Search for the cell housing the specified text and yield its (X, Y) center coordinate. 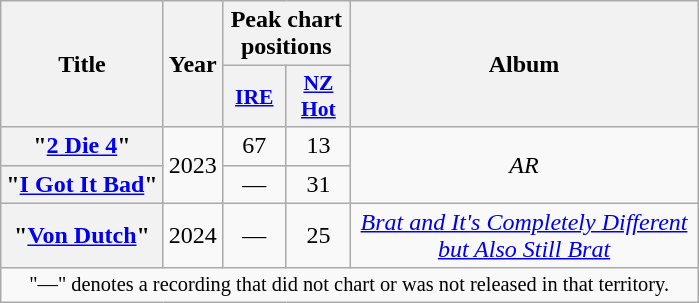
2023 (192, 165)
NZHot (318, 96)
Peak chart positions (286, 34)
13 (318, 146)
"—" denotes a recording that did not chart or was not released in that territory. (350, 285)
"2 Die 4" (82, 146)
AR (524, 165)
67 (254, 146)
Year (192, 64)
31 (318, 184)
25 (318, 236)
2024 (192, 236)
"Von Dutch" (82, 236)
"I Got It Bad" (82, 184)
Title (82, 64)
Brat and It's Completely Different but Also Still Brat (524, 236)
Album (524, 64)
IRE (254, 96)
